From the cell containing the given text, extract its center point as (x, y) coordinate. 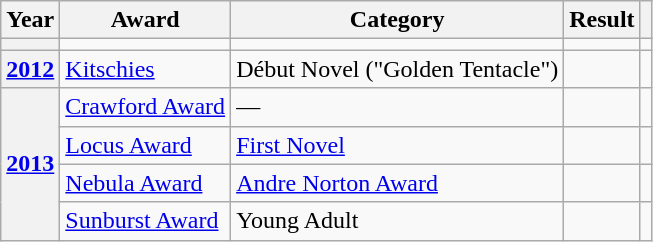
Category (398, 20)
Young Adult (398, 221)
Crawford Award (146, 107)
Sunburst Award (146, 221)
— (398, 107)
First Novel (398, 145)
2012 (30, 69)
Nebula Award (146, 183)
Kitschies (146, 69)
Result (602, 20)
Award (146, 20)
Year (30, 20)
2013 (30, 164)
Début Novel ("Golden Tentacle") (398, 69)
Andre Norton Award (398, 183)
Locus Award (146, 145)
